Provide the [x, y] coordinate of the cell's center where the given text is located.  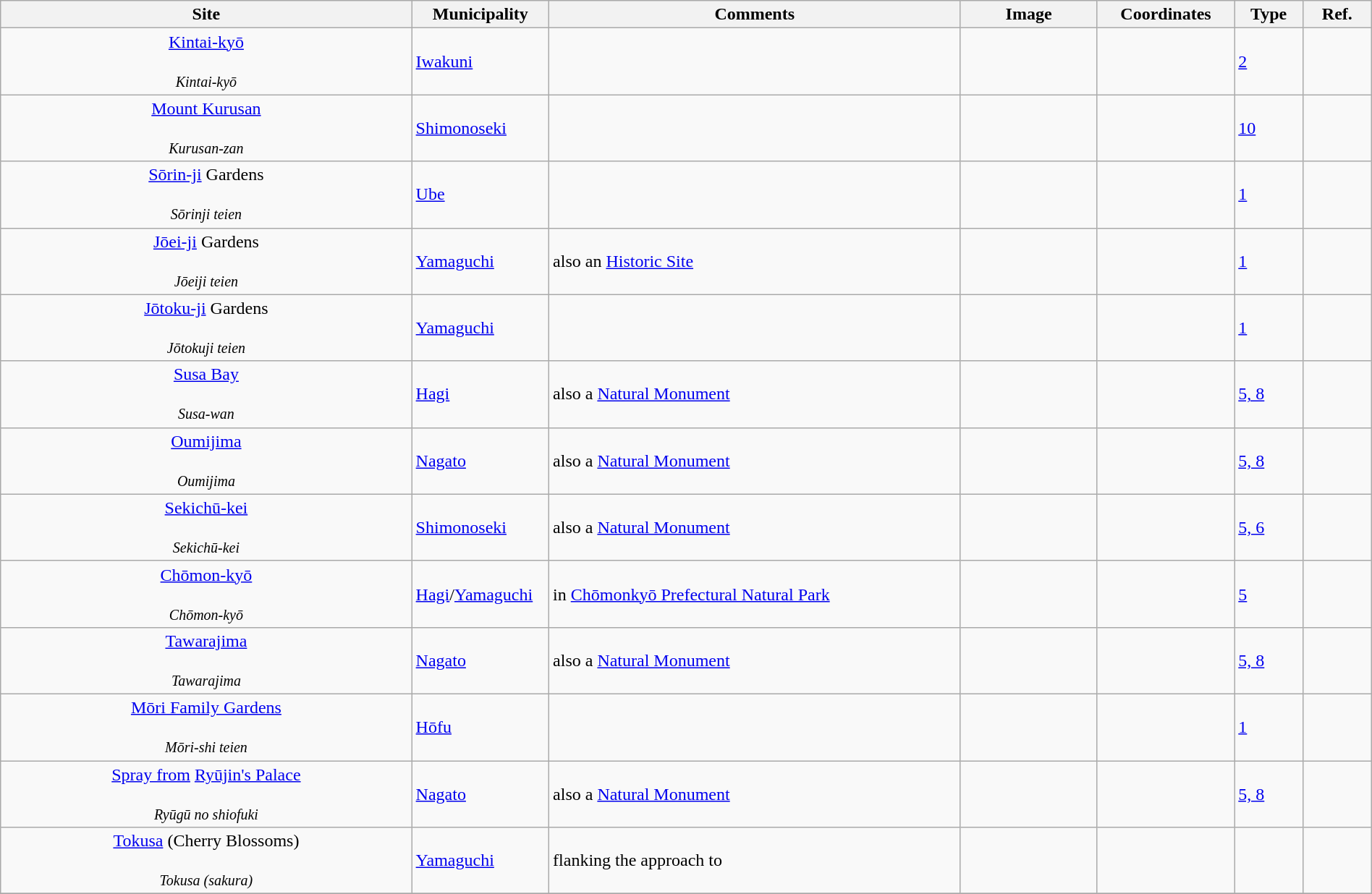
Hagi [480, 394]
Iwakuni [480, 61]
10 [1269, 128]
Tokusa (Cherry Blossoms)Tokusa (sakura) [206, 861]
Sekichū-keiSekichū-kei [206, 527]
Jōei-ji GardensJōeiji teien [206, 261]
2 [1269, 61]
Jōtoku-ji GardensJōtokuji teien [206, 328]
Hōfu [480, 727]
Ref. [1337, 14]
OumijimaOumijima [206, 461]
Municipality [480, 14]
flanking the approach to [755, 861]
TawarajimaTawarajima [206, 660]
Susa BaySusa-wan [206, 394]
also an Historic Site [755, 261]
Sōrin-ji GardensSōrinji teien [206, 195]
Image [1029, 14]
Type [1269, 14]
5 [1269, 594]
Kintai-kyōKintai-kyō [206, 61]
Comments [755, 14]
Mount KurusanKurusan-zan [206, 128]
Mōri Family GardensMōri-shi teien [206, 727]
Coordinates [1165, 14]
Ube [480, 195]
Hagi/Yamaguchi [480, 594]
Chōmon-kyōChōmon-kyō [206, 594]
5, 6 [1269, 527]
in Chōmonkyō Prefectural Natural Park [755, 594]
Spray from Ryūjin's PalaceRyūgū no shiofuki [206, 794]
Site [206, 14]
